Determine the [x, y] coordinate at the center of the cell enclosing the given text.  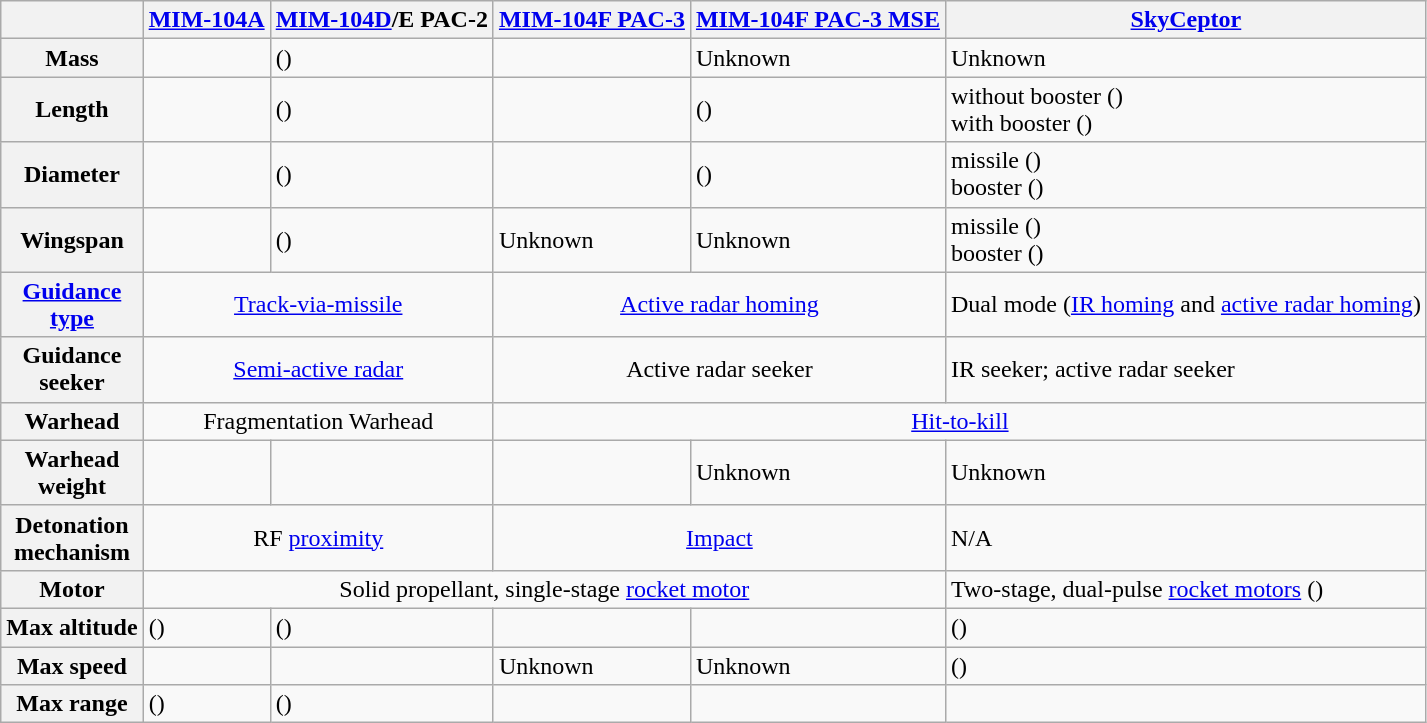
Fragmentation Warhead [318, 421]
Max range [72, 704]
Motor [72, 589]
Active radar seeker [719, 370]
Solid propellant, single-stage rocket motor [544, 589]
Mass [72, 58]
Diameter [72, 174]
MIM-104F PAC-3 MSE [818, 20]
MIM-104D/E PAC-2 [382, 20]
IR seeker; active radar seeker [1186, 370]
Two-stage, dual-pulse rocket motors () [1186, 589]
Guidanceseeker [72, 370]
MIM-104F PAC-3 [592, 20]
Guidancetype [72, 304]
Wingspan [72, 240]
Max speed [72, 665]
Hit-to-kill [960, 421]
Semi-active radar [318, 370]
MIM-104A [206, 20]
Track-via-missile [318, 304]
Detonationmechanism [72, 538]
Warheadweight [72, 472]
Dual mode (IR homing and active radar homing) [1186, 304]
Active radar homing [719, 304]
without booster () with booster () [1186, 110]
SkyCeptor [1186, 20]
Impact [719, 538]
Length [72, 110]
RF proximity [318, 538]
Warhead [72, 421]
Max altitude [72, 627]
N/A [1186, 538]
